Return the (X, Y) coordinate for the center point of the cell that contains the specified text.  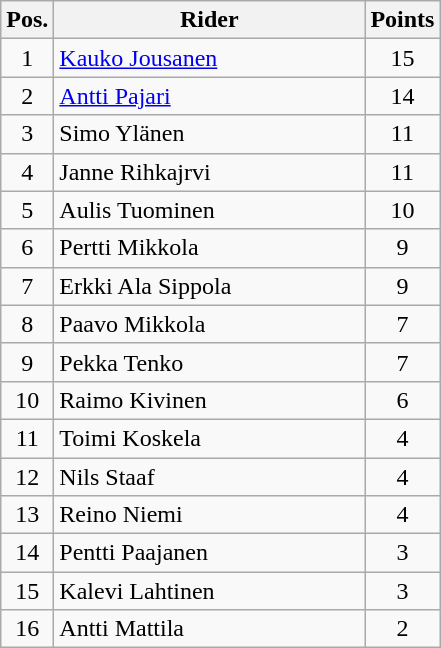
Kauko Jousanen (210, 58)
Antti Mattila (210, 629)
Raimo Kivinen (210, 400)
Toimi Koskela (210, 438)
Pekka Tenko (210, 362)
Kalevi Lahtinen (210, 591)
Antti Pajari (210, 96)
1 (28, 58)
Simo Ylänen (210, 134)
Reino Niemi (210, 515)
Pentti Paajanen (210, 553)
Nils Staaf (210, 477)
16 (28, 629)
5 (28, 210)
Paavo Mikkola (210, 324)
12 (28, 477)
Erkki Ala Sippola (210, 286)
Pertti Mikkola (210, 248)
8 (28, 324)
Points (402, 20)
Pos. (28, 20)
13 (28, 515)
Rider (210, 20)
Aulis Tuominen (210, 210)
Janne Rihkajrvi (210, 172)
